Determine the (X, Y) coordinate at the center of the cell enclosing the given text.  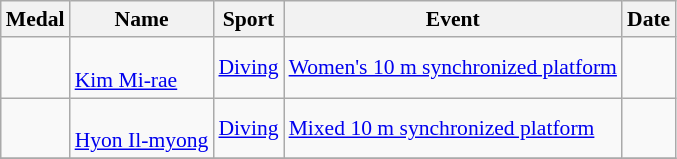
Women's 10 m synchronized platform (453, 68)
Hyon Il-myong (142, 128)
Medal (36, 19)
Sport (248, 19)
Date (648, 19)
Mixed 10 m synchronized platform (453, 128)
Event (453, 19)
Kim Mi-rae (142, 68)
Name (142, 19)
